Return [X, Y] of the center of cell containing provided text 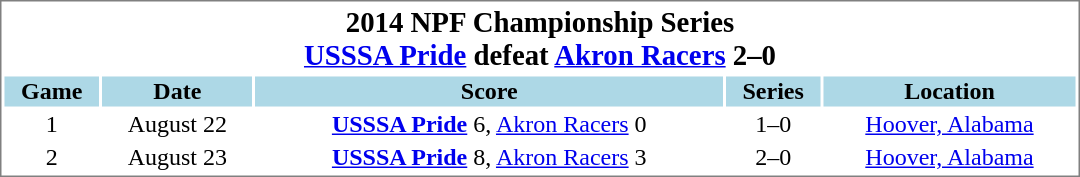
Score [490, 91]
USSSA Pride 6, Akron Racers 0 [490, 125]
USSSA Pride 8, Akron Racers 3 [490, 157]
2–0 [774, 157]
Game [52, 91]
Date [178, 91]
1–0 [774, 125]
1 [52, 125]
Location [949, 91]
2014 NPF Championship SeriesUSSSA Pride defeat Akron Racers 2–0 [540, 38]
August 23 [178, 157]
Series [774, 91]
August 22 [178, 125]
2 [52, 157]
